Scan for the cell matching the given text and deliver its [x, y] coordinate at center. 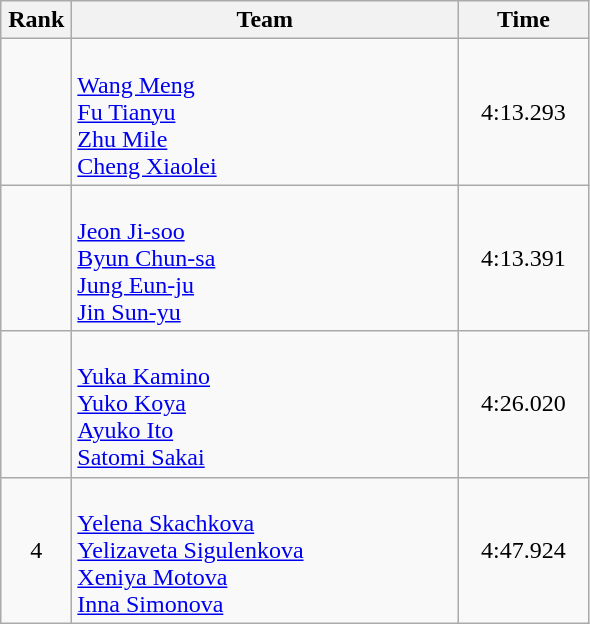
Jeon Ji-sooByun Chun-saJung Eun-juJin Sun-yu [265, 258]
4:26.020 [524, 404]
Yuka KaminoYuko KoyaAyuko ItoSatomi Sakai [265, 404]
4:13.391 [524, 258]
Team [265, 20]
4 [36, 550]
Time [524, 20]
Wang MengFu TianyuZhu MileCheng Xiaolei [265, 112]
Rank [36, 20]
4:13.293 [524, 112]
4:47.924 [524, 550]
Yelena SkachkovaYelizaveta SigulenkovaXeniya MotovaInna Simonova [265, 550]
